Return [x, y] of the center of cell containing provided text 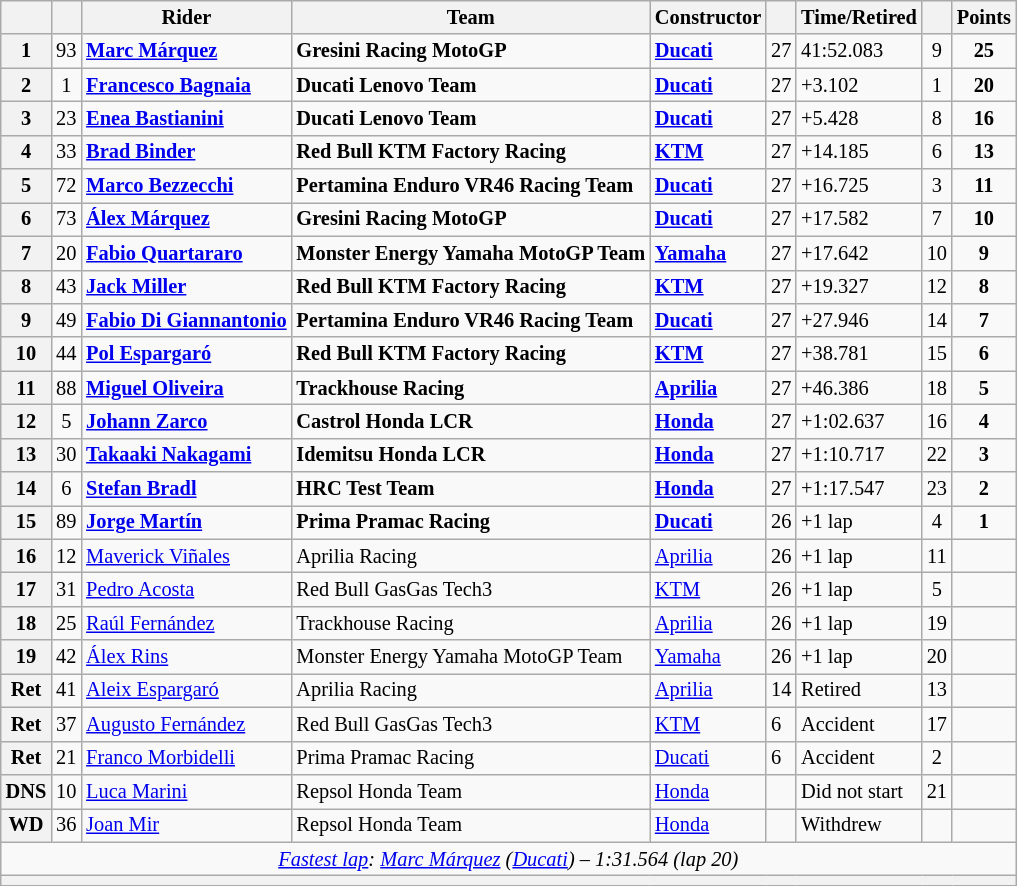
Fabio Di Giannantonio [186, 320]
Maverick Viñales [186, 556]
31 [66, 589]
88 [66, 388]
Brad Binder [186, 152]
49 [66, 320]
Fabio Quartararo [186, 253]
33 [66, 152]
+17.582 [859, 219]
Time/Retired [859, 17]
30 [66, 455]
Team [470, 17]
Aleix Espargaró [186, 690]
73 [66, 219]
DNS [26, 791]
43 [66, 287]
WD [26, 825]
72 [66, 186]
+5.428 [859, 118]
+27.946 [859, 320]
Retired [859, 690]
37 [66, 724]
Jorge Martín [186, 522]
Castrol Honda LCR [470, 421]
+16.725 [859, 186]
Álex Márquez [186, 219]
Idemitsu Honda LCR [470, 455]
Miguel Oliveira [186, 388]
HRC Test Team [470, 489]
Pol Espargaró [186, 354]
Álex Rins [186, 657]
Francesco Bagnaia [186, 85]
Points [984, 17]
+46.386 [859, 388]
+14.185 [859, 152]
Fastest lap: Marc Márquez (Ducati) – 1:31.564 (lap 20) [508, 859]
Franco Morbidelli [186, 758]
+1:02.637 [859, 421]
Takaaki Nakagami [186, 455]
44 [66, 354]
+3.102 [859, 85]
Raúl Fernández [186, 623]
Did not start [859, 791]
Pedro Acosta [186, 589]
22 [937, 455]
Constructor [708, 17]
+1:17.547 [859, 489]
36 [66, 825]
Withdrew [859, 825]
Joan Mir [186, 825]
41 [66, 690]
93 [66, 51]
42 [66, 657]
+1:10.717 [859, 455]
Enea Bastianini [186, 118]
Jack Miller [186, 287]
Stefan Bradl [186, 489]
Rider [186, 17]
Johann Zarco [186, 421]
Marc Márquez [186, 51]
+38.781 [859, 354]
+19.327 [859, 287]
Marco Bezzecchi [186, 186]
Luca Marini [186, 791]
+17.642 [859, 253]
89 [66, 522]
41:52.083 [859, 51]
Augusto Fernández [186, 724]
